Output the [X, Y] coordinate of the center of the cell containing the given text.  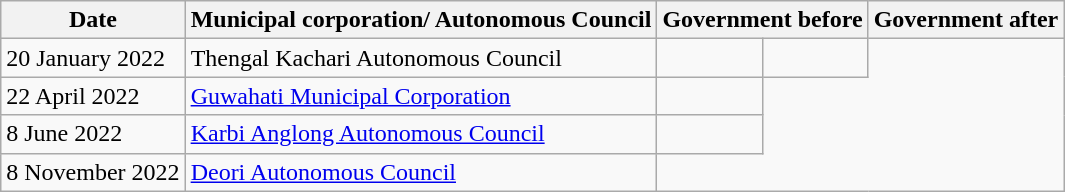
Municipal corporation/ Autonomous Council [421, 20]
Government before [762, 20]
Government after [966, 20]
Thengal Kachari Autonomous Council [421, 58]
8 November 2022 [93, 172]
20 January 2022 [93, 58]
Date [93, 20]
Guwahati Municipal Corporation [421, 96]
Deori Autonomous Council [421, 172]
22 April 2022 [93, 96]
8 June 2022 [93, 134]
Karbi Anglong Autonomous Council [421, 134]
